Locate the cell with the specified text and output its [X, Y] center coordinate. 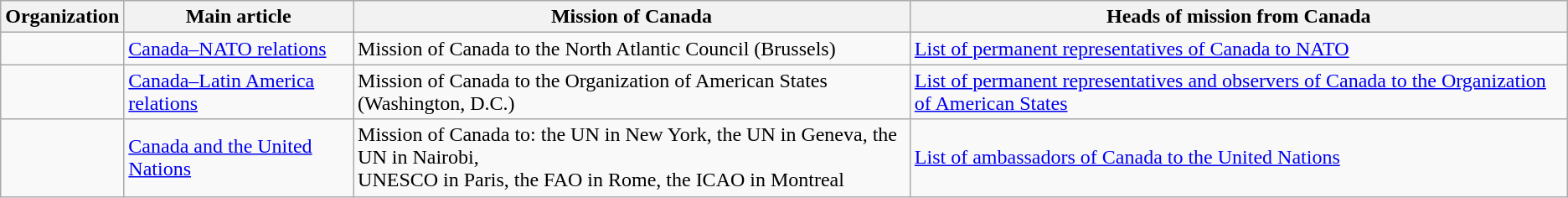
List of permanent representatives and observers of Canada to the Organization of American States [1238, 92]
Canada–Latin America relations [239, 92]
List of permanent representatives of Canada to NATO [1238, 49]
Organization [62, 17]
Canada–NATO relations [239, 49]
List of ambassadors of Canada to the United Nations [1238, 158]
Mission of Canada to the North Atlantic Council (Brussels) [632, 49]
Mission of Canada to the Organization of American States (Washington, D.C.) [632, 92]
Mission of Canada [632, 17]
Main article [239, 17]
Heads of mission from Canada [1238, 17]
Canada and the United Nations [239, 158]
Mission of Canada to: the UN in New York, the UN in Geneva, the UN in Nairobi,UNESCO in Paris, the FAO in Rome, the ICAO in Montreal [632, 158]
